Scan for the cell matching the given text and deliver its (x, y) coordinate at center. 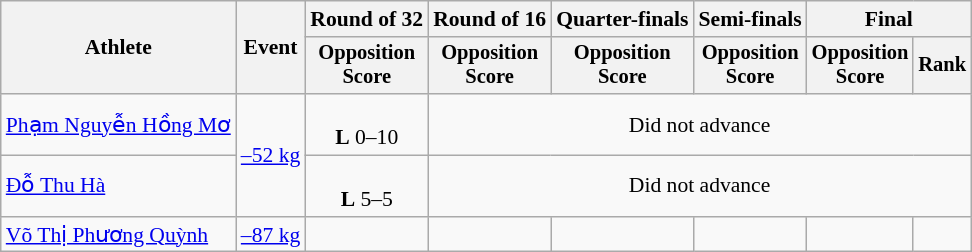
Đỗ Thu Hà (118, 186)
Round of 32 (366, 19)
Round of 16 (490, 19)
Final (889, 19)
Event (270, 48)
L 5–5 (366, 186)
Quarter-finals (622, 19)
Semi-finals (750, 19)
L 0–10 (366, 124)
–52 kg (270, 155)
Athlete (118, 48)
Phạm Nguyễn Hồng Mơ (118, 124)
Rank (942, 66)
